Extract the [x, y] coordinate from the center of the cell holding the provided text.  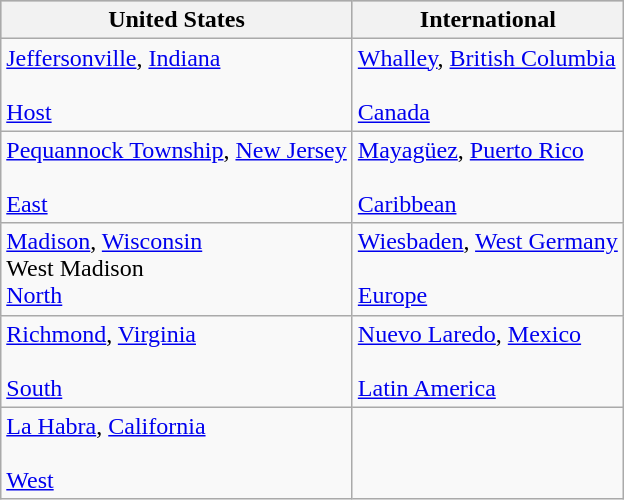
United States [177, 20]
Madison, WisconsinWest MadisonNorth [177, 269]
Richmond, VirginiaSouth [177, 361]
Pequannock Township, New JerseyEast [177, 177]
Jeffersonville, IndianaHost [177, 85]
La Habra, CaliforniaWest [177, 453]
Nuevo Laredo, MexicoLatin America [488, 361]
Wiesbaden, West GermanyEurope [488, 269]
Mayagüez, Puerto RicoCaribbean [488, 177]
International [488, 20]
Whalley, British ColumbiaCanada [488, 85]
